Scan for the cell matching the given text and deliver its (X, Y) coordinate at center. 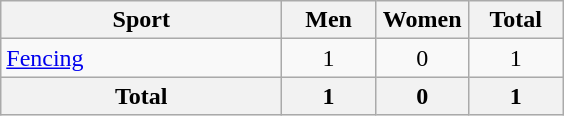
Sport (142, 20)
Fencing (142, 58)
Men (329, 20)
Women (422, 20)
